For the text-containing cell, return its midpoint in (X, Y) coordinate format. 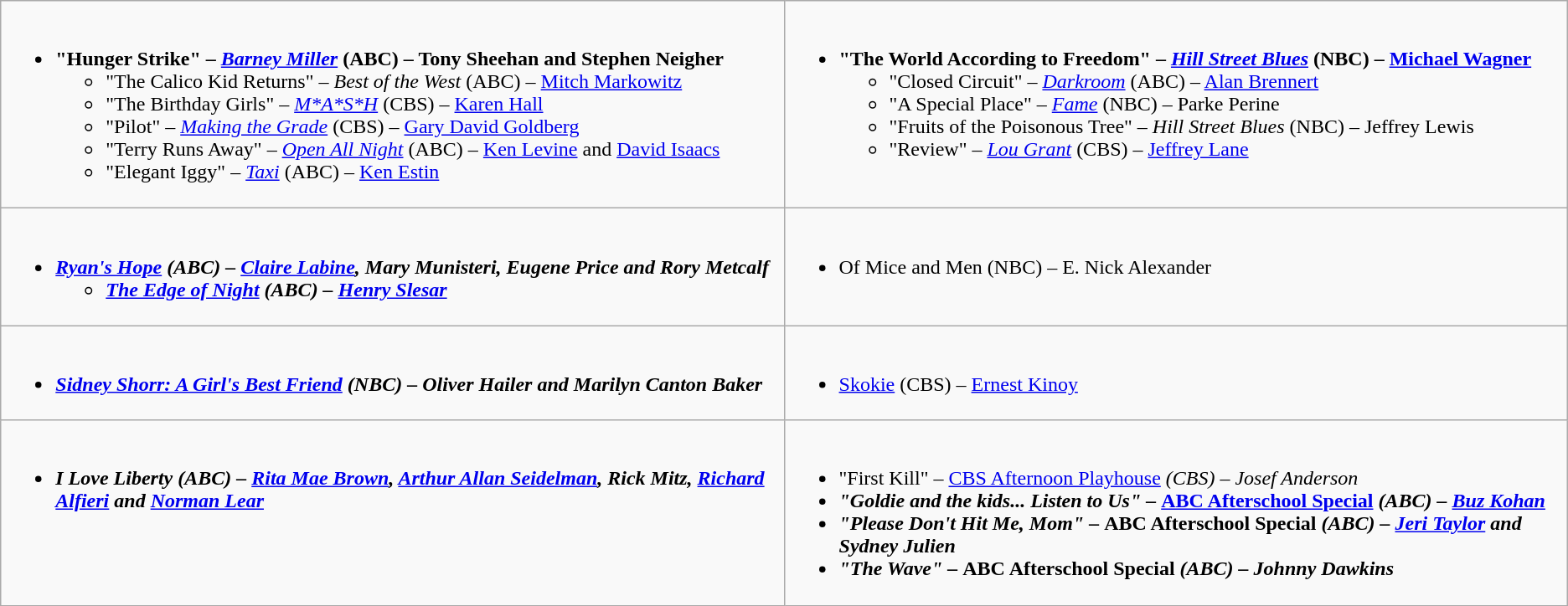
I Love Liberty (ABC) – Rita Mae Brown, Arthur Allan Seidelman, Rick Mitz, Richard Alfieri and Norman Lear (392, 512)
Sidney Shorr: A Girl's Best Friend (NBC) – Oliver Hailer and Marilyn Canton Baker (392, 373)
Of Mice and Men (NBC) – E. Nick Alexander (1176, 267)
Ryan's Hope (ABC) – Claire Labine, Mary Munisteri, Eugene Price and Rory MetcalfThe Edge of Night (ABC) – Henry Slesar (392, 267)
Skokie (CBS) – Ernest Kinoy (1176, 373)
